Detect which cell encompasses the target text, then output its (X, Y) center coordinate. 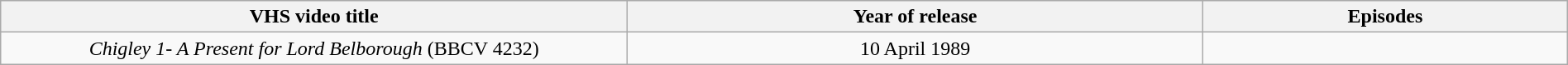
VHS video title (314, 17)
Chigley 1- A Present for Lord Belborough (BBCV 4232) (314, 48)
Episodes (1386, 17)
10 April 1989 (915, 48)
Year of release (915, 17)
